Find where the given text appears and provide that cell's center as (X, Y) coordinate. 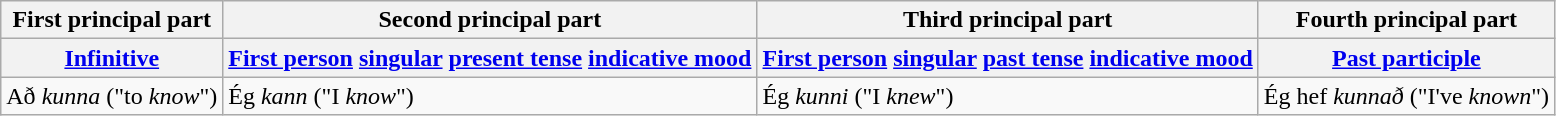
First person singular present tense indicative mood (490, 58)
Ég kunni ("I knew") (1008, 96)
Ég hef kunnað ("I've known") (1406, 96)
Að kunna ("to know") (112, 96)
Infinitive (112, 58)
Fourth principal part (1406, 20)
Past participle (1406, 58)
Second principal part (490, 20)
First person singular past tense indicative mood (1008, 58)
Third principal part (1008, 20)
First principal part (112, 20)
Ég kann ("I know") (490, 96)
